Identify which cell holds the provided text, then report its (x, y) central coordinate. 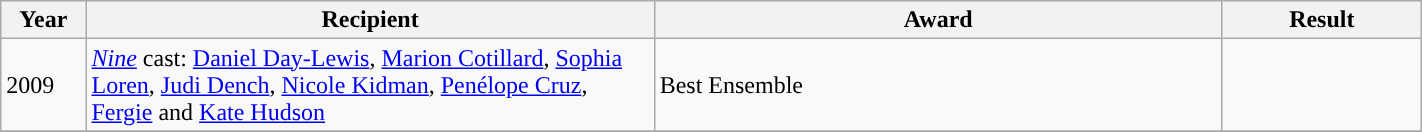
2009 (44, 85)
Nine cast: Daniel Day-Lewis, Marion Cotillard, Sophia Loren, Judi Dench, Nicole Kidman, Penélope Cruz, Fergie and Kate Hudson (370, 85)
Award (938, 20)
Year (44, 20)
Best Ensemble (938, 85)
Recipient (370, 20)
Result (1322, 20)
